Scan for the cell matching the given text and deliver its (X, Y) coordinate at center. 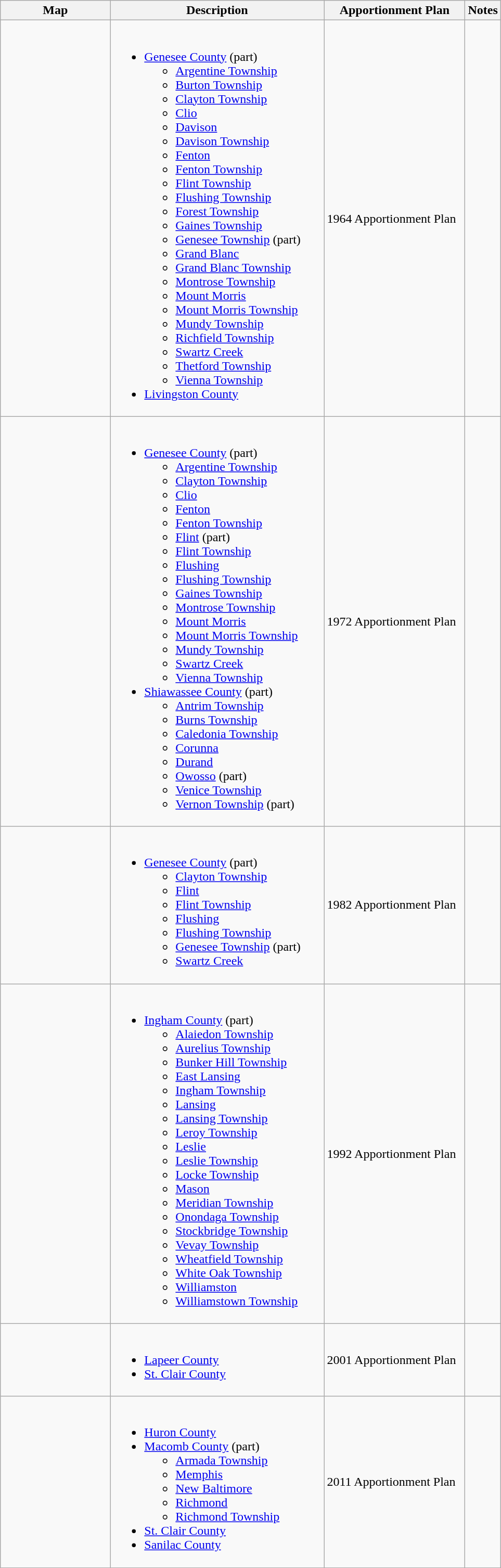
Apportionment Plan (394, 10)
1964 Apportionment Plan (394, 219)
1992 Apportionment Plan (394, 1153)
Description (217, 10)
Map (55, 10)
Notes (483, 10)
Genesee County (part)Clayton TownshipFlintFlint TownshipFlushingFlushing TownshipGenesee Township (part)Swartz Creek (217, 905)
Huron CountyMacomb County (part)Armada TownshipMemphisNew BaltimoreRichmondRichmond TownshipSt. Clair CountySanilac County (217, 1482)
1982 Apportionment Plan (394, 905)
2011 Apportionment Plan (394, 1482)
Lapeer CountySt. Clair County (217, 1360)
2001 Apportionment Plan (394, 1360)
1972 Apportionment Plan (394, 621)
